Scan for the cell matching the given text and deliver its (x, y) coordinate at center. 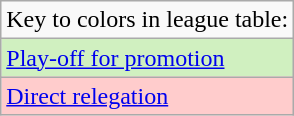
Direct relegation (148, 96)
Key to colors in league table: (148, 20)
Play-off for promotion (148, 58)
